Provide the (X, Y) coordinate of the cell's center where the given text is located.  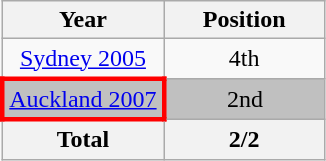
2/2 (244, 139)
4th (244, 59)
Auckland 2007 (82, 98)
Sydney 2005 (82, 59)
2nd (244, 98)
Year (82, 20)
Position (244, 20)
Total (82, 139)
